Provide the [x, y] coordinate of the cell's center where the given text is located.  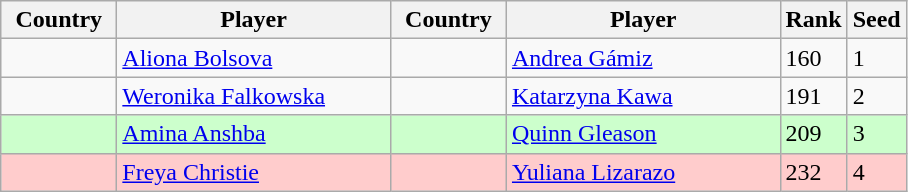
Weronika Falkowska [254, 96]
Andrea Gámiz [643, 58]
3 [876, 134]
209 [814, 134]
Amina Anshba [254, 134]
Yuliana Lizarazo [643, 172]
Rank [814, 20]
160 [814, 58]
4 [876, 172]
232 [814, 172]
Quinn Gleason [643, 134]
2 [876, 96]
Seed [876, 20]
1 [876, 58]
191 [814, 96]
Katarzyna Kawa [643, 96]
Freya Christie [254, 172]
Aliona Bolsova [254, 58]
